Return the [x, y] coordinate for the center point of the cell that contains the specified text.  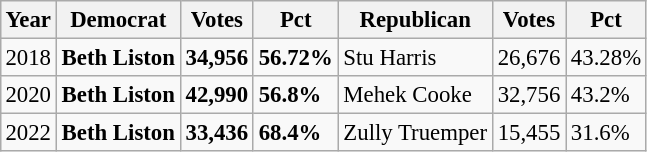
34,956 [216, 57]
Stu Harris [415, 57]
26,676 [528, 57]
2018 [28, 57]
68.4% [296, 133]
32,756 [528, 95]
42,990 [216, 95]
56.8% [296, 95]
Republican [415, 20]
43.2% [606, 95]
2022 [28, 133]
Mehek Cooke [415, 95]
43.28% [606, 57]
Democrat [118, 20]
Year [28, 20]
Zully Truemper [415, 133]
31.6% [606, 133]
15,455 [528, 133]
56.72% [296, 57]
33,436 [216, 133]
2020 [28, 95]
